Output the (x, y) coordinate of the center of the cell containing the given text.  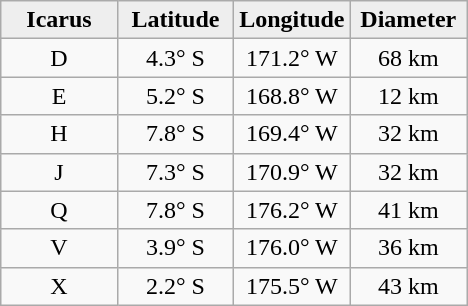
V (59, 248)
176.2° W (292, 210)
Icarus (59, 20)
5.2° S (175, 96)
J (59, 172)
Longitude (292, 20)
E (59, 96)
D (59, 58)
7.3° S (175, 172)
H (59, 134)
168.8° W (292, 96)
171.2° W (292, 58)
Diameter (408, 20)
43 km (408, 286)
Q (59, 210)
12 km (408, 96)
4.3° S (175, 58)
2.2° S (175, 286)
Latitude (175, 20)
169.4° W (292, 134)
68 km (408, 58)
36 km (408, 248)
170.9° W (292, 172)
X (59, 286)
41 km (408, 210)
3.9° S (175, 248)
175.5° W (292, 286)
176.0° W (292, 248)
